Scan for the cell matching the given text and deliver its (X, Y) coordinate at center. 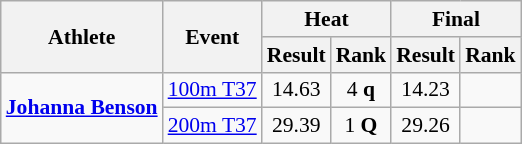
Johanna Benson (82, 108)
14.63 (296, 90)
Heat (326, 19)
Athlete (82, 36)
14.23 (426, 90)
Event (212, 36)
Final (456, 19)
4 q (362, 90)
29.39 (296, 126)
29.26 (426, 126)
100m T37 (212, 90)
200m T37 (212, 126)
1 Q (362, 126)
